Capture the cell that displays the provided text and extract its (X, Y) central coordinate. 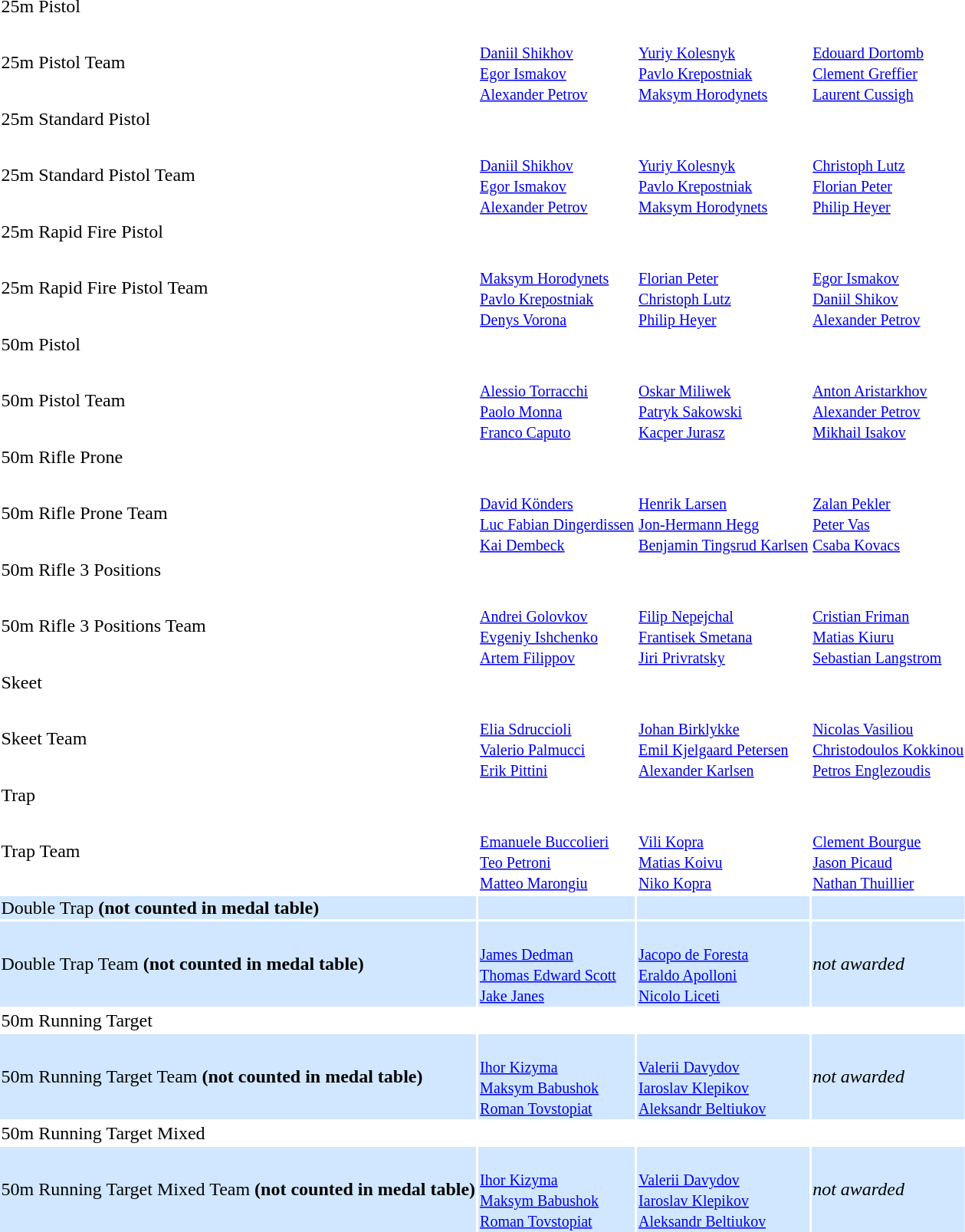
Trap (238, 795)
25m Standard Pistol (238, 119)
Henrik LarsenJon-Hermann HeggBenjamin Tingsrud Karlsen (724, 514)
Vili KopraMatias KoivuNiko Kopra (724, 851)
Cristian FrimanMatias KiuruSebastian Langstrom (888, 626)
Clement BourgueJason PicaudNathan Thuillier (888, 851)
Florian PeterChristoph LutzPhilip Heyer (724, 288)
Emanuele BuccolieriTeo PetroniMatteo Marongiu (557, 851)
50m Rifle Prone (238, 457)
Christoph LutzFlorian PeterPhilip Heyer (888, 175)
David KöndersLuc Fabian DingerdissenKai Dembeck (557, 514)
25m Rapid Fire Pistol Team (238, 288)
50m Running Target Team (not counted in medal table) (238, 1076)
50m Running Target (238, 1020)
50m Rifle 3 Positions (238, 570)
50m Pistol Team (238, 400)
Nicolas VasiliouChristodoulos KokkinouPetros Englezoudis (888, 739)
Filip NepejchalFrantisek SmetanaJiri Privratsky (724, 626)
Andrei GolovkovEvgeniy IshchenkoArtem Filippov (557, 626)
50m Running Target Mixed (238, 1133)
Egor IsmakovDaniil ShikovAlexander Petrov (888, 288)
Double Trap Team (not counted in medal table) (238, 964)
Jacopo de ForestaEraldo ApolloniNicolo Liceti (724, 964)
50m Rifle 3 Positions Team (238, 626)
Double Trap (not counted in medal table) (238, 908)
Edouard DortombClement GreffierLaurent Cussigh (888, 63)
Anton AristarkhovAlexander PetrovMikhail Isakov (888, 400)
25m Standard Pistol Team (238, 175)
25m Pistol Team (238, 63)
James DedmanThomas Edward ScottJake Janes (557, 964)
Johan BirklykkeEmil Kjelgaard PetersenAlexander Karlsen (724, 739)
50m Running Target Mixed Team (not counted in medal table) (238, 1190)
50m Pistol (238, 344)
Trap Team (238, 851)
Oskar MiliwekPatryk SakowskiKacper Jurasz (724, 400)
Skeet (238, 682)
Zalan PeklerPeter VasCsaba Kovacs (888, 514)
Alessio TorracchiPaolo MonnaFranco Caputo (557, 400)
Skeet Team (238, 739)
Elia SdruccioliValerio PalmucciErik Pittini (557, 739)
Maksym HorodynetsPavlo KrepostniakDenys Vorona (557, 288)
25m Rapid Fire Pistol (238, 232)
50m Rifle Prone Team (238, 514)
